Find where the given text appears and provide that cell's center as (X, Y) coordinate. 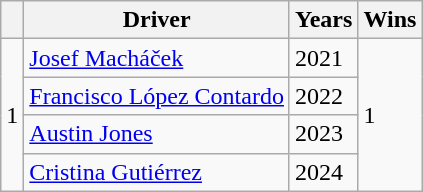
Austin Jones (157, 134)
2021 (323, 58)
Wins (390, 20)
Francisco López Contardo (157, 96)
Driver (157, 20)
2022 (323, 96)
2024 (323, 172)
Josef Macháček (157, 58)
Years (323, 20)
Cristina Gutiérrez (157, 172)
2023 (323, 134)
